Extract the (x, y) coordinate from the center of the cell holding the provided text.  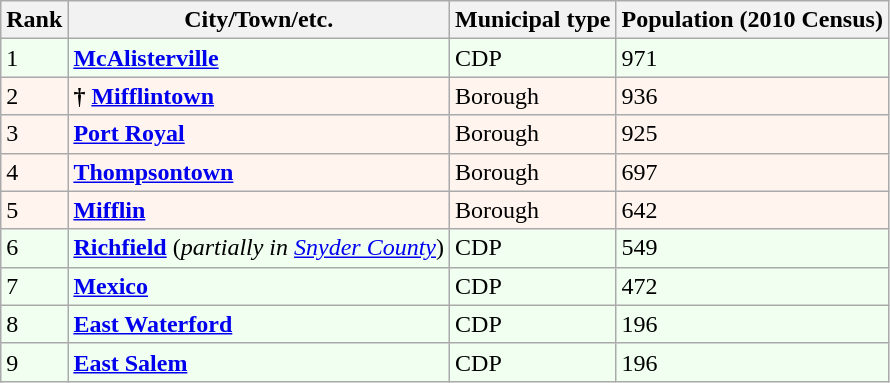
5 (34, 210)
9 (34, 362)
Population (2010 Census) (752, 20)
6 (34, 248)
Mexico (259, 286)
2 (34, 96)
Port Royal (259, 134)
925 (752, 134)
Thompsontown (259, 172)
549 (752, 248)
East Salem (259, 362)
Municipal type (533, 20)
City/Town/etc. (259, 20)
8 (34, 324)
642 (752, 210)
3 (34, 134)
697 (752, 172)
Richfield (partially in Snyder County) (259, 248)
McAlisterville (259, 58)
Rank (34, 20)
936 (752, 96)
East Waterford (259, 324)
7 (34, 286)
† Mifflintown (259, 96)
1 (34, 58)
472 (752, 286)
971 (752, 58)
Mifflin (259, 210)
4 (34, 172)
